Return [x, y] of the center of cell containing provided text 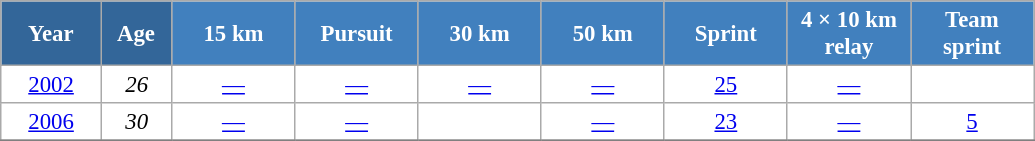
2002 [52, 85]
50 km [602, 34]
5 [972, 122]
4 × 10 km relay [848, 34]
Age [136, 34]
Team sprint [972, 34]
Sprint [726, 34]
25 [726, 85]
2006 [52, 122]
26 [136, 85]
15 km [234, 34]
30 [136, 122]
23 [726, 122]
Pursuit [356, 34]
Year [52, 34]
30 km [480, 34]
